From the cell containing the given text, extract its center point as [x, y] coordinate. 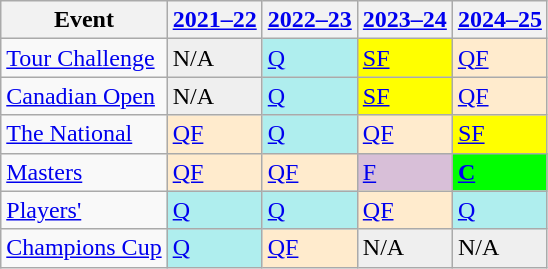
Canadian Open [84, 96]
2021–22 [214, 20]
2024–25 [500, 20]
Event [84, 20]
F [404, 172]
The National [84, 134]
2022–23 [310, 20]
Tour Challenge [84, 58]
Masters [84, 172]
Champions Cup [84, 248]
2023–24 [404, 20]
Players' [84, 210]
C [500, 172]
